Pinpoint the cell where the given text exists, returning its (x, y) midpoint coordinate. 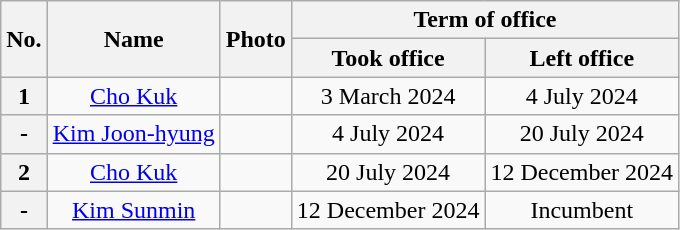
1 (24, 96)
Kim Sunmin (134, 210)
2 (24, 172)
Photo (256, 39)
Left office (582, 58)
Took office (388, 58)
Incumbent (582, 210)
Name (134, 39)
No. (24, 39)
3 March 2024 (388, 96)
Term of office (484, 20)
Kim Joon-hyung (134, 134)
